Search for the cell housing the specified text and yield its [x, y] center coordinate. 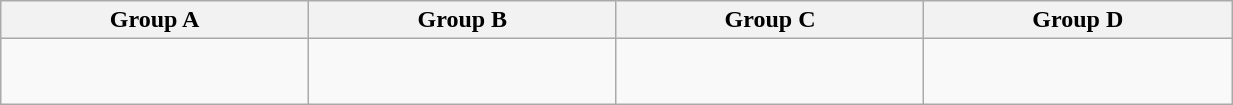
Group D [1078, 20]
Group C [770, 20]
Group B [462, 20]
Group A [155, 20]
